From the cell containing the given text, extract its center point as (X, Y) coordinate. 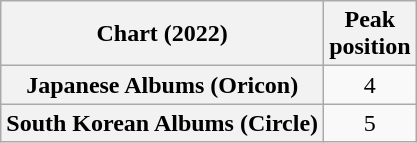
5 (370, 123)
Japanese Albums (Oricon) (162, 85)
South Korean Albums (Circle) (162, 123)
Chart (2022) (162, 34)
4 (370, 85)
Peakposition (370, 34)
